Extract the (X, Y) coordinate from the center of the cell holding the provided text.  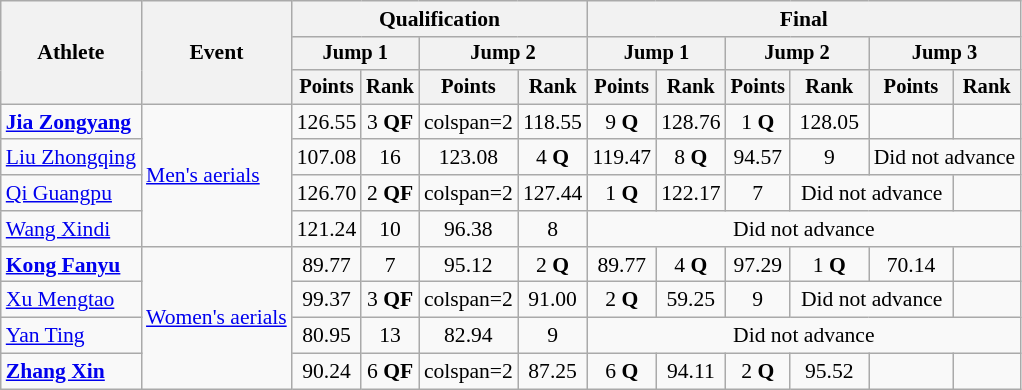
128.05 (830, 122)
Wang Xindi (71, 229)
126.70 (326, 193)
2 QF (390, 193)
128.76 (690, 122)
Jia Zongyang (71, 122)
Men's aerials (216, 175)
94.11 (690, 372)
13 (390, 336)
10 (390, 229)
90.24 (326, 372)
Liu Zhongqing (71, 158)
99.37 (326, 300)
Kong Fanyu (71, 265)
82.94 (468, 336)
127.44 (552, 193)
6 QF (390, 372)
119.47 (622, 158)
8 (552, 229)
6 Q (622, 372)
122.17 (690, 193)
8 Q (690, 158)
87.25 (552, 372)
70.14 (912, 265)
91.00 (552, 300)
Event (216, 52)
94.57 (758, 158)
121.24 (326, 229)
59.25 (690, 300)
Qualification (440, 19)
Final (804, 19)
96.38 (468, 229)
107.08 (326, 158)
Women's aerials (216, 318)
97.29 (758, 265)
Qi Guangpu (71, 193)
80.95 (326, 336)
95.12 (468, 265)
95.52 (830, 372)
Athlete (71, 52)
Xu Mengtao (71, 300)
123.08 (468, 158)
126.55 (326, 122)
Yan Ting (71, 336)
9 Q (622, 122)
16 (390, 158)
118.55 (552, 122)
Jump 3 (945, 54)
Zhang Xin (71, 372)
